From the cell containing the given text, extract its center point as [x, y] coordinate. 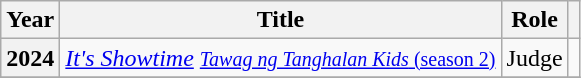
Year [30, 20]
Title [280, 20]
Judge [534, 58]
Role [534, 20]
It's Showtime Tawag ng Tanghalan Kids (season 2) [280, 58]
2024 [30, 58]
